From the cell containing the given text, extract its center point as (x, y) coordinate. 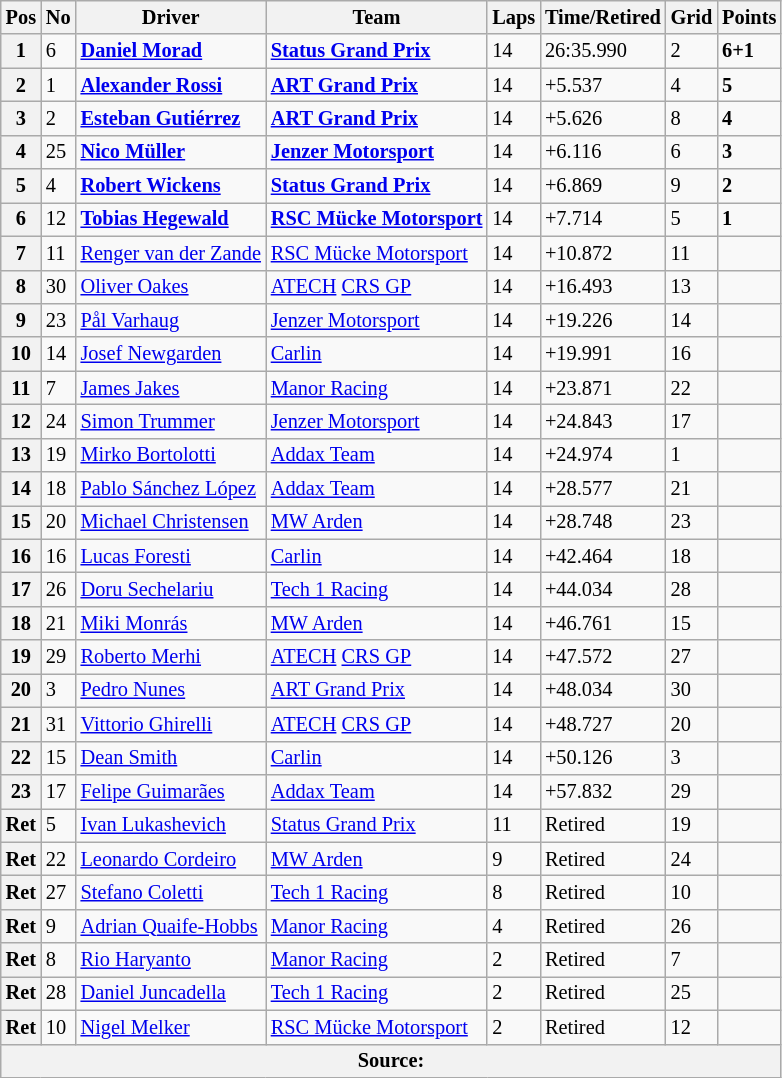
Points (749, 17)
Grid (692, 17)
Robert Wickens (171, 186)
Renger van der Zande (171, 253)
+44.034 (603, 589)
Nico Müller (171, 152)
Rio Haryanto (171, 960)
Pedro Nunes (171, 690)
Simon Trummer (171, 421)
Laps (514, 17)
Pål Varhaug (171, 320)
6+1 (749, 51)
+47.572 (603, 657)
James Jakes (171, 388)
Adrian Quaife-Hobbs (171, 926)
+28.577 (603, 489)
Daniel Morad (171, 51)
+5.537 (603, 85)
31 (58, 724)
Team (376, 17)
Esteban Gutiérrez (171, 118)
+5.626 (603, 118)
+7.714 (603, 219)
Ivan Lukashevich (171, 825)
26:35.990 (603, 51)
Tobias Hegewald (171, 219)
Pos (21, 17)
+16.493 (603, 287)
Lucas Foresti (171, 556)
+6.116 (603, 152)
+48.727 (603, 724)
+19.991 (603, 354)
Miki Monrás (171, 623)
Daniel Juncadella (171, 993)
Doru Sechelariu (171, 589)
+10.872 (603, 253)
+24.974 (603, 455)
Josef Newgarden (171, 354)
Roberto Merhi (171, 657)
+23.871 (603, 388)
Michael Christensen (171, 522)
Felipe Guimarães (171, 791)
+57.832 (603, 791)
Stefano Coletti (171, 892)
Pablo Sánchez López (171, 489)
+24.843 (603, 421)
No (58, 17)
+48.034 (603, 690)
+42.464 (603, 556)
Mirko Bortolotti (171, 455)
+46.761 (603, 623)
Nigel Melker (171, 1027)
+28.748 (603, 522)
+6.869 (603, 186)
Dean Smith (171, 758)
Oliver Oakes (171, 287)
+19.226 (603, 320)
Source: (392, 1061)
Time/Retired (603, 17)
Vittorio Ghirelli (171, 724)
+50.126 (603, 758)
Alexander Rossi (171, 85)
Driver (171, 17)
Leonardo Cordeiro (171, 859)
